Output the (x, y) coordinate of the center of the cell containing the given text.  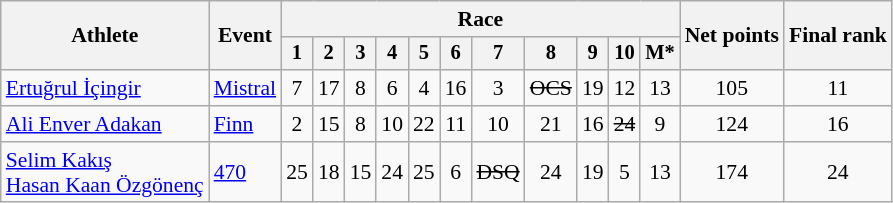
Finn (245, 124)
Mistral (245, 88)
M* (660, 54)
12 (625, 88)
Selim KakışHasan Kaan Özgönenç (105, 172)
174 (732, 172)
DSQ (498, 172)
Athlete (105, 36)
Ali Enver Adakan (105, 124)
1 (297, 54)
OCS (551, 88)
21 (551, 124)
Event (245, 36)
470 (245, 172)
17 (329, 88)
Final rank (838, 36)
Ertuğrul İçingir (105, 88)
124 (732, 124)
Net points (732, 36)
105 (732, 88)
22 (424, 124)
Race (480, 19)
18 (329, 172)
